For the text-containing cell, return its midpoint in (X, Y) coordinate format. 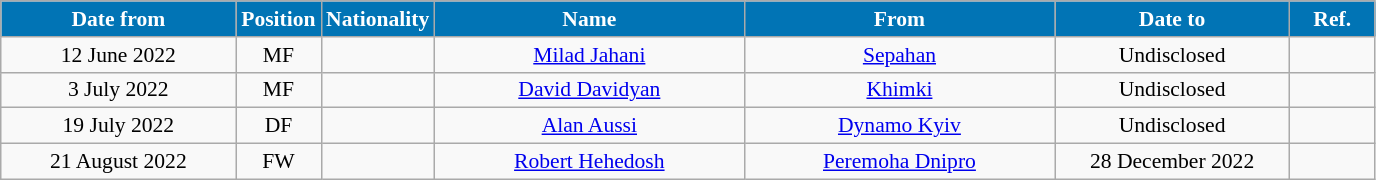
Sepahan (899, 55)
FW (278, 162)
Ref. (1332, 19)
David Davidyan (589, 90)
21 August 2022 (118, 162)
Robert Hehedosh (589, 162)
Date from (118, 19)
12 June 2022 (118, 55)
19 July 2022 (118, 126)
Alan Aussi (589, 126)
DF (278, 126)
Name (589, 19)
Milad Jahani (589, 55)
28 December 2022 (1172, 162)
Dynamo Kyiv (899, 126)
Nationality (378, 19)
From (899, 19)
Position (278, 19)
3 July 2022 (118, 90)
Peremoha Dnipro (899, 162)
Khimki (899, 90)
Date to (1172, 19)
